Pinpoint the cell where the given text exists, returning its [X, Y] midpoint coordinate. 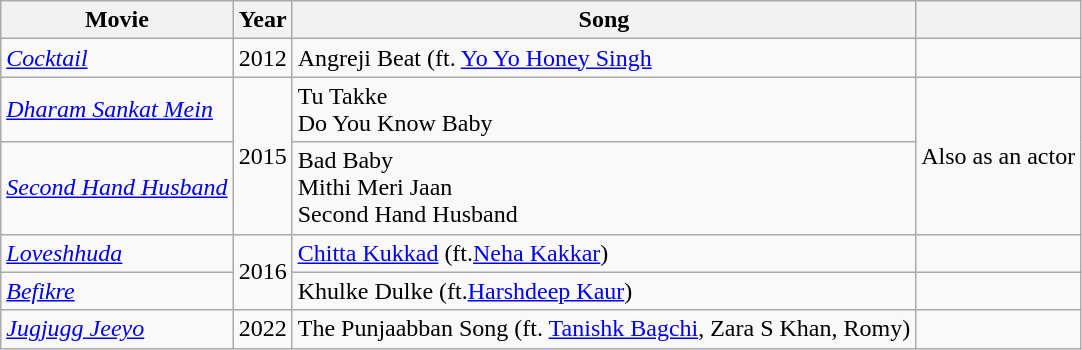
2022 [262, 329]
Jugjugg Jeeyo [117, 329]
Khulke Dulke (ft.Harshdeep Kaur) [604, 291]
Movie [117, 20]
Dharam Sankat Mein [117, 110]
Loveshhuda [117, 253]
2016 [262, 272]
Tu TakkeDo You Know Baby [604, 110]
2015 [262, 156]
Bad Baby Mithi Meri JaanSecond Hand Husband [604, 188]
Angreji Beat (ft. Yo Yo Honey Singh [604, 58]
Second Hand Husband [117, 188]
Also as an actor [998, 156]
Befikre [117, 291]
Cocktail [117, 58]
2012 [262, 58]
The Punjaabban Song (ft. Tanishk Bagchi, Zara S Khan, Romy) [604, 329]
Song [604, 20]
Chitta Kukkad (ft.Neha Kakkar) [604, 253]
Year [262, 20]
